Provide the [x, y] coordinate of the cell's center where the given text is located.  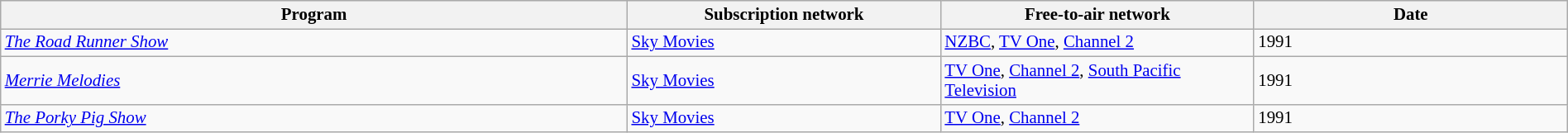
Date [1411, 15]
Merrie Melodies [314, 80]
Free-to-air network [1097, 15]
TV One, Channel 2, South Pacific Television [1097, 80]
TV One, Channel 2 [1097, 118]
NZBC, TV One, Channel 2 [1097, 42]
Subscription network [784, 15]
Program [314, 15]
The Road Runner Show [314, 42]
The Porky Pig Show [314, 118]
